Pinpoint the cell where the given text exists, returning its [X, Y] midpoint coordinate. 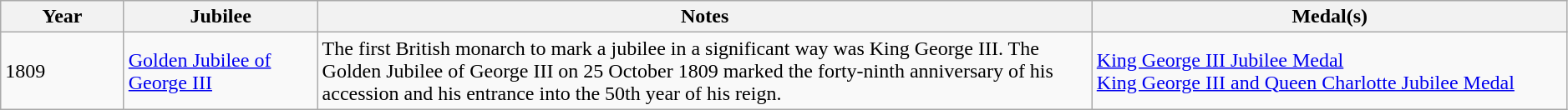
Medal(s) [1330, 17]
King George III Jubilee MedalKing George III and Queen Charlotte Jubilee Medal [1330, 71]
1809 [62, 71]
Year [62, 17]
Jubilee [221, 17]
Golden Jubilee of George III [221, 71]
Notes [705, 17]
